Find where the given text appears and provide that cell's center as (x, y) coordinate. 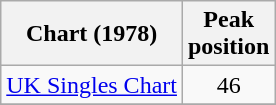
46 (228, 85)
Peakposition (228, 34)
UK Singles Chart (92, 85)
Chart (1978) (92, 34)
